Return (X, Y) of the center of cell containing provided text 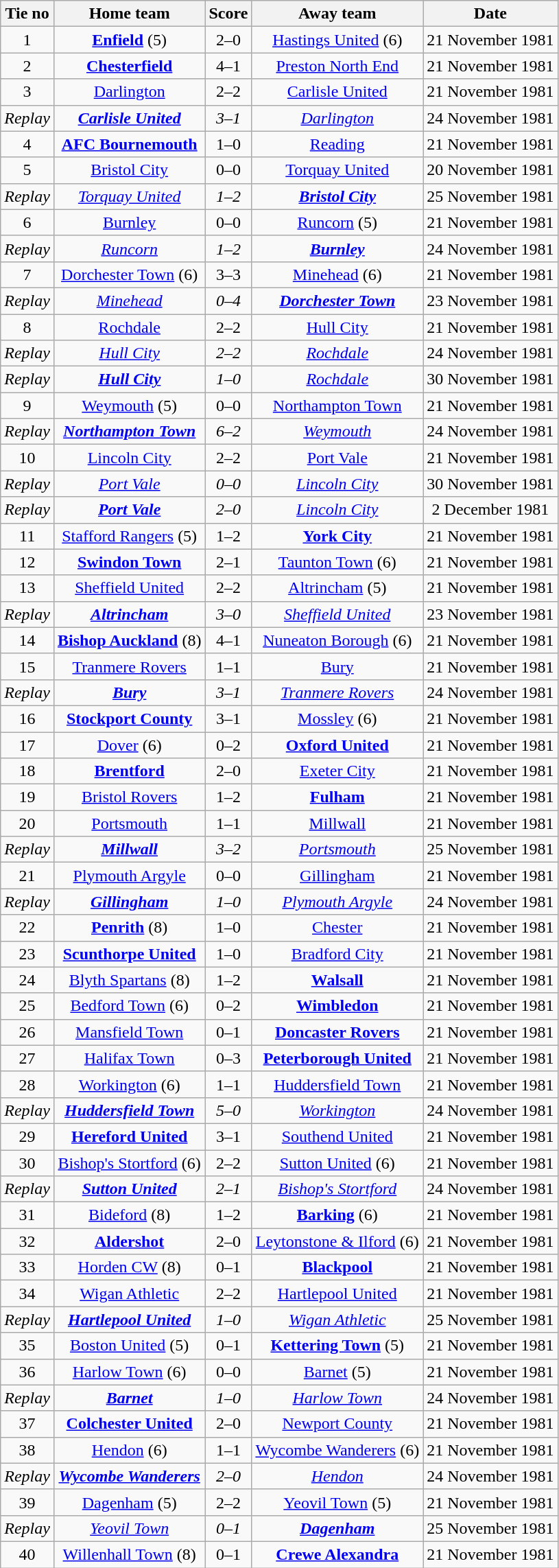
3–0 (228, 614)
0–3 (228, 1058)
2 (27, 66)
39 (27, 1502)
Wycombe Wanderers (129, 1476)
13 (27, 588)
Stockport County (129, 718)
Sutton United (6) (337, 1163)
20 November 1981 (490, 170)
35 (27, 1346)
5 (27, 170)
5–0 (228, 1110)
Tie no (27, 14)
30 (27, 1163)
Mansfield Town (129, 1032)
Leytonstone & Ilford (6) (337, 1241)
York City (337, 536)
Harlow Town (337, 1398)
32 (27, 1241)
34 (27, 1294)
Bishop's Stortford (337, 1189)
Oxford United (337, 745)
3–3 (228, 274)
Yeovil Town (5) (337, 1502)
6–2 (228, 432)
14 (27, 640)
1 (27, 40)
36 (27, 1372)
Hendon (6) (129, 1450)
15 (27, 666)
Kettering Town (5) (337, 1346)
Walsall (337, 980)
Workington (337, 1110)
31 (27, 1215)
29 (27, 1136)
Hendon (337, 1476)
Dagenham (337, 1528)
Aldershot (129, 1241)
Willenhall Town (8) (129, 1554)
Bideford (8) (129, 1215)
Stafford Rangers (5) (129, 536)
Boston United (5) (129, 1346)
17 (27, 745)
19 (27, 797)
Score (228, 14)
Yeovil Town (129, 1528)
21 (27, 876)
Hastings United (6) (337, 40)
40 (27, 1554)
2 December 1981 (490, 510)
Doncaster Rovers (337, 1032)
Halifax Town (129, 1058)
Blyth Spartans (8) (129, 980)
Weymouth (337, 432)
7 (27, 274)
Horden CW (8) (129, 1267)
Southend United (337, 1136)
23 (27, 954)
12 (27, 562)
4 (27, 144)
Colchester United (129, 1424)
Taunton Town (6) (337, 562)
Dover (6) (129, 745)
Altrincham (5) (337, 588)
Peterborough United (337, 1058)
Bedford Town (6) (129, 1006)
Wimbledon (337, 1006)
Exeter City (337, 771)
Bradford City (337, 954)
20 (27, 823)
Bishop's Stortford (6) (129, 1163)
8 (27, 327)
Chesterfield (129, 66)
11 (27, 536)
Swindon Town (129, 562)
Reading (337, 144)
Weymouth (5) (129, 406)
Dorchester Town (6) (129, 274)
Penrith (8) (129, 928)
Hereford United (129, 1136)
Minehead (129, 301)
33 (27, 1267)
Date (490, 14)
38 (27, 1450)
Workington (6) (129, 1084)
3 (27, 92)
Fulham (337, 797)
Brentford (129, 771)
Preston North End (337, 66)
Scunthorpe United (129, 954)
Dorchester Town (337, 301)
3–2 (228, 850)
37 (27, 1424)
AFC Bournemouth (129, 144)
Enfield (5) (129, 40)
Nuneaton Borough (6) (337, 640)
Away team (337, 14)
Chester (337, 928)
Minehead (6) (337, 274)
Newport County (337, 1424)
Altrincham (129, 614)
26 (27, 1032)
Dagenham (5) (129, 1502)
Barnet (5) (337, 1372)
Bishop Auckland (8) (129, 640)
28 (27, 1084)
9 (27, 406)
Blackpool (337, 1267)
Runcorn (5) (337, 222)
25 (27, 1006)
10 (27, 458)
24 (27, 980)
Runcorn (129, 248)
16 (27, 718)
Harlow Town (6) (129, 1372)
Barking (6) (337, 1215)
22 (27, 928)
6 (27, 222)
Wycombe Wanderers (6) (337, 1450)
Home team (129, 14)
18 (27, 771)
Barnet (129, 1398)
Bristol Rovers (129, 797)
Mossley (6) (337, 718)
0–4 (228, 301)
Crewe Alexandra (337, 1554)
Sutton United (129, 1189)
27 (27, 1058)
